Return the (X, Y) coordinate for the center point of the cell that contains the specified text.  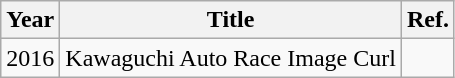
Year (30, 20)
Ref. (428, 20)
Title (231, 20)
2016 (30, 58)
Kawaguchi Auto Race Image Curl (231, 58)
